Extract the [x, y] coordinate from the center of the cell holding the provided text.  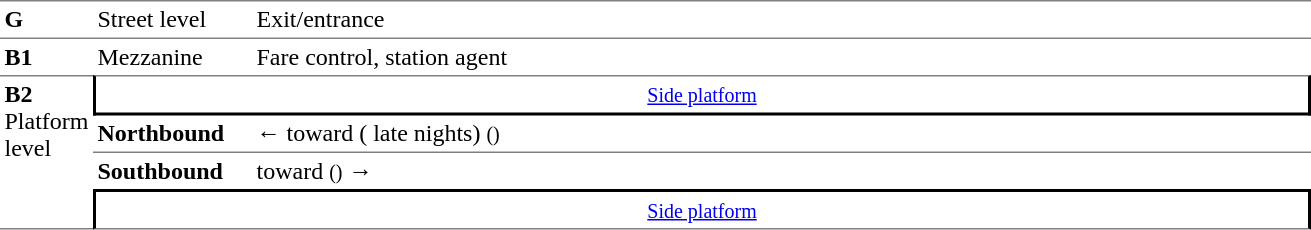
B2Platform level [46, 152]
toward () → [782, 171]
Street level [172, 19]
← toward ( late nights) () [782, 135]
Fare control, station agent [782, 57]
Northbound [172, 135]
B1 [46, 57]
Exit/entrance [782, 19]
Mezzanine [172, 57]
Southbound [172, 171]
G [46, 19]
